Locate the cell with the specified text and output its (x, y) center coordinate. 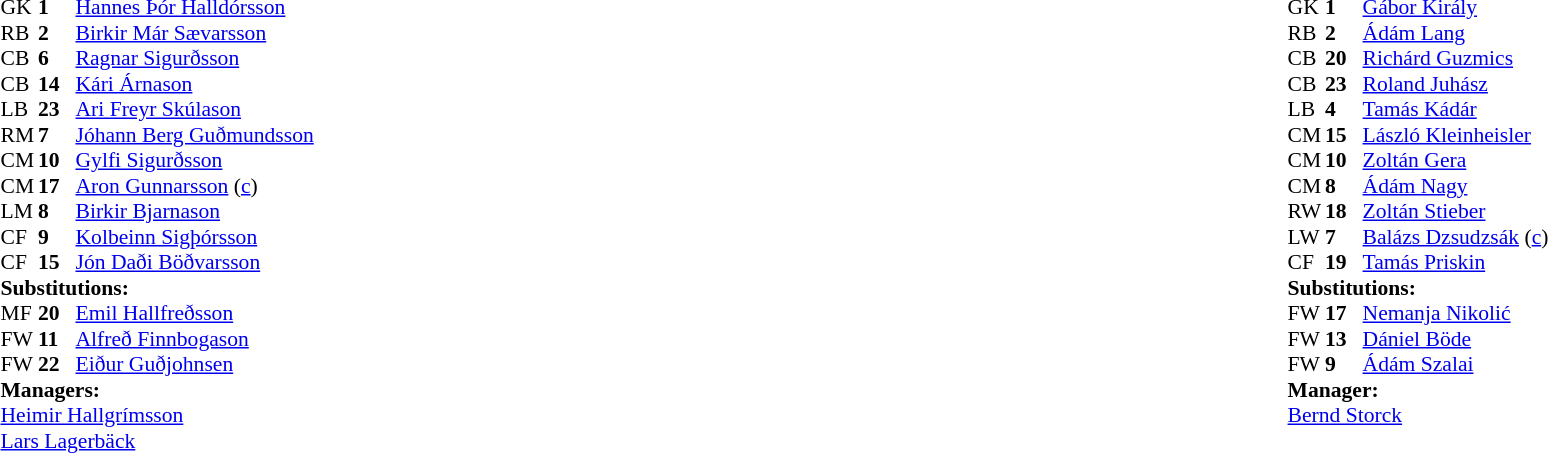
Jóhann Berg Guðmundsson (195, 135)
Ari Freyr Skúlason (195, 109)
6 (57, 59)
Gylfi Sigurðsson (195, 161)
11 (57, 339)
Kolbeinn Sigþórsson (195, 237)
Birkir Bjarnason (195, 211)
Birkir Már Sævarsson (195, 33)
Jón Daði Böðvarsson (195, 263)
MF (19, 313)
Emil Hallfreðsson (195, 313)
RW (1307, 211)
Alfreð Finnbogason (195, 339)
4 (1344, 109)
RM (19, 135)
Ragnar Sigurðsson (195, 59)
LM (19, 211)
13 (1344, 339)
Kári Árnason (195, 84)
18 (1344, 211)
14 (57, 84)
Managers: (156, 390)
Eiður Guðjohnsen (195, 365)
Aron Gunnarsson (c) (195, 186)
LW (1307, 237)
Heimir Hallgrímsson Lars Lagerbäck (156, 428)
22 (57, 365)
Substitutions: (156, 288)
19 (1344, 263)
